Determine the [x, y] coordinate at the center of the cell enclosing the given text.  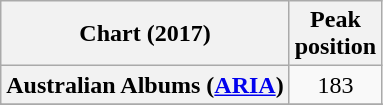
183 [335, 85]
Peak position [335, 34]
Chart (2017) [145, 34]
Australian Albums (ARIA) [145, 85]
